Provide the (x, y) coordinate of the cell's center where the given text is located.  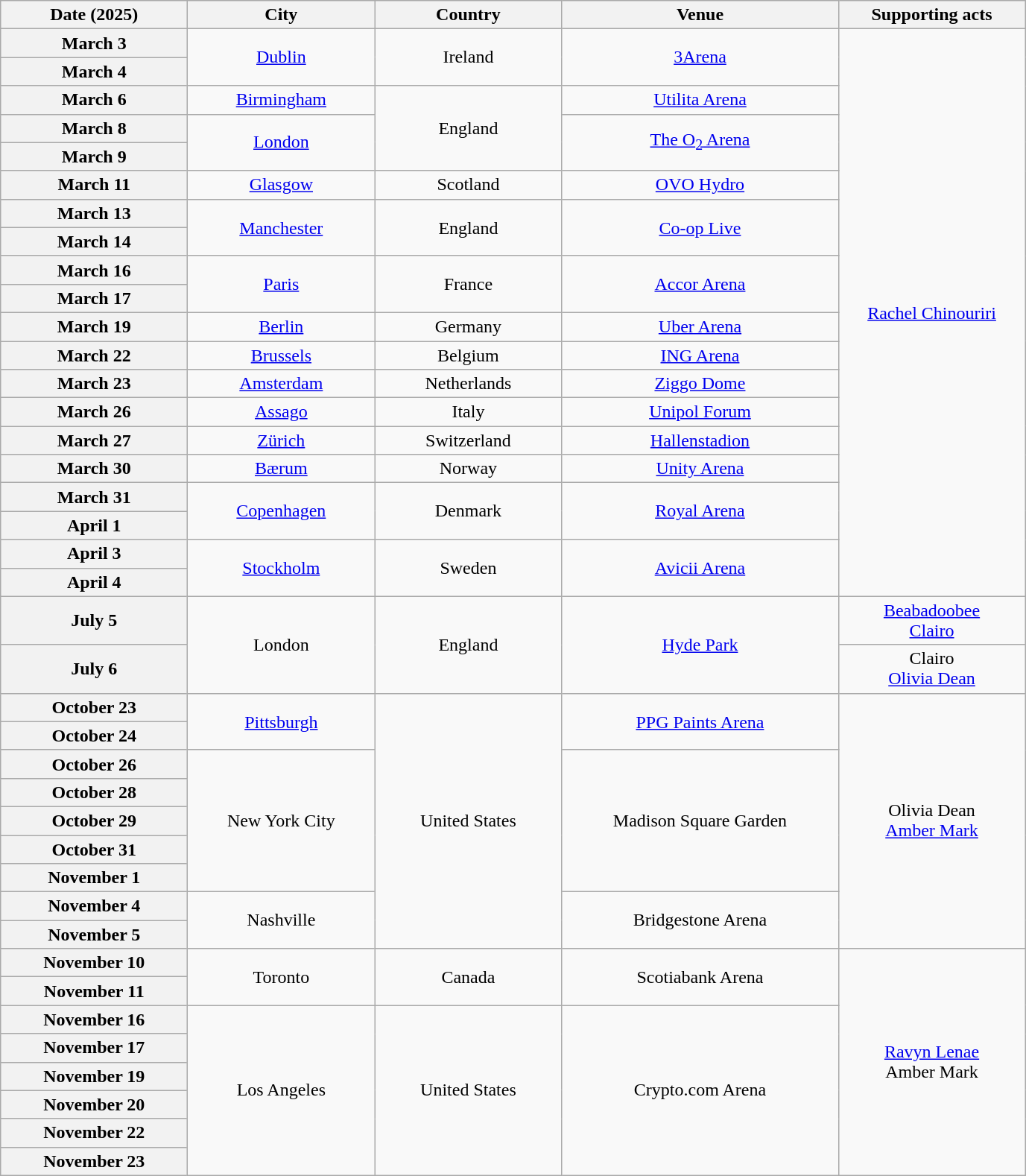
November 17 (94, 1048)
Hallenstadion (700, 440)
March 27 (94, 440)
Venue (700, 15)
November 16 (94, 1019)
October 29 (94, 821)
Belgium (468, 355)
April 4 (94, 582)
November 19 (94, 1076)
Sweden (468, 568)
Hyde Park (700, 645)
March 22 (94, 355)
France (468, 284)
Canada (468, 977)
Uber Arena (700, 326)
March 19 (94, 326)
November 10 (94, 963)
City (282, 15)
Pittsburgh (282, 721)
Ireland (468, 57)
BeabadoobeeClairo (931, 620)
Madison Square Garden (700, 821)
April 1 (94, 525)
PPG Paints Arena (700, 721)
Unipol Forum (700, 412)
The O2 Arena (700, 142)
Zürich (282, 440)
Scotland (468, 185)
Switzerland (468, 440)
Stockholm (282, 568)
November 20 (94, 1104)
March 26 (94, 412)
ClairoOlivia Dean (931, 669)
Norway (468, 469)
March 8 (94, 128)
November 5 (94, 935)
Scotiabank Arena (700, 977)
November 23 (94, 1161)
March 14 (94, 241)
Denmark (468, 511)
Manchester (282, 227)
Country (468, 15)
November 4 (94, 906)
Amsterdam (282, 384)
Toronto (282, 977)
Bærum (282, 469)
Crypto.com Arena (700, 1090)
Bridgestone Arena (700, 920)
November 22 (94, 1133)
Birmingham (282, 100)
October 28 (94, 792)
3Arena (700, 57)
Avicii Arena (700, 568)
March 13 (94, 213)
Assago (282, 412)
Italy (468, 412)
ING Arena (700, 355)
Germany (468, 326)
Copenhagen (282, 511)
March 16 (94, 270)
Ravyn LenaeAmber Mark (931, 1062)
Utilita Arena (700, 100)
November 1 (94, 878)
July 5 (94, 620)
OVO Hydro (700, 185)
Supporting acts (931, 15)
Nashville (282, 920)
Brussels (282, 355)
Date (2025) (94, 15)
Berlin (282, 326)
July 6 (94, 669)
Rachel Chinouriri (931, 313)
Netherlands (468, 384)
March 6 (94, 100)
Glasgow (282, 185)
March 4 (94, 72)
November 11 (94, 991)
March 23 (94, 384)
Olivia DeanAmber Mark (931, 821)
March 11 (94, 185)
Co-op Live (700, 227)
New York City (282, 821)
March 3 (94, 43)
Royal Arena (700, 511)
October 23 (94, 707)
March 31 (94, 497)
March 17 (94, 298)
Unity Arena (700, 469)
October 26 (94, 764)
October 31 (94, 849)
Los Angeles (282, 1090)
October 24 (94, 736)
Paris (282, 284)
Dublin (282, 57)
March 30 (94, 469)
Accor Arena (700, 284)
April 3 (94, 554)
March 9 (94, 157)
Ziggo Dome (700, 384)
